Capture the cell that displays the provided text and extract its [x, y] central coordinate. 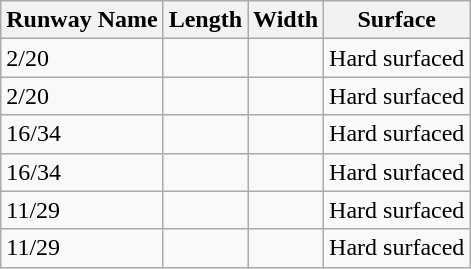
Length [205, 20]
Surface [397, 20]
Width [286, 20]
Runway Name [82, 20]
